Provide the [x, y] coordinate of the cell's center where the given text is located.  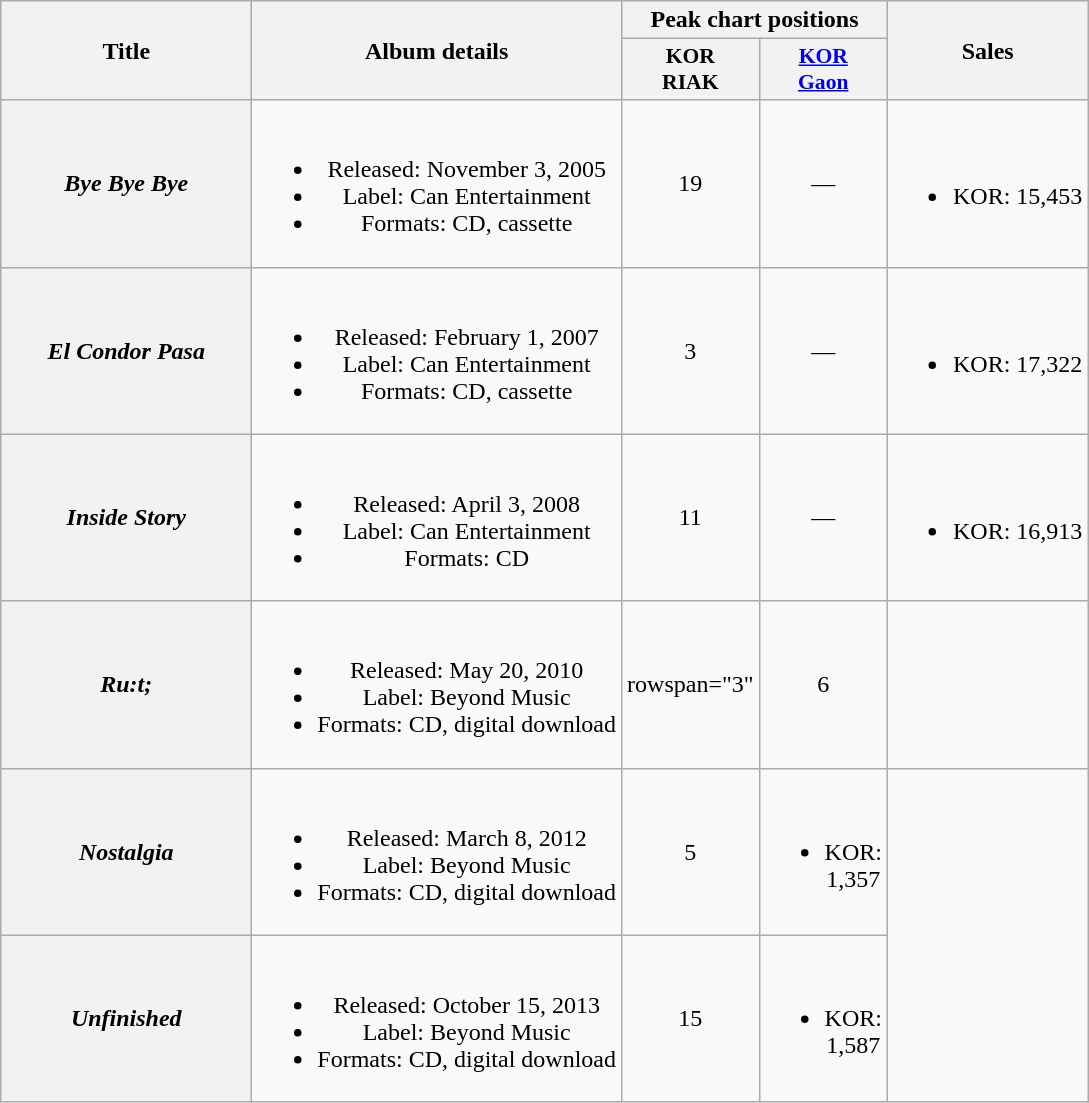
5 [691, 852]
Album details [437, 50]
Released: April 3, 2008Label: Can EntertainmentFormats: CD [437, 518]
Released: October 15, 2013Label: Beyond MusicFormats: CD, digital download [437, 1018]
KOR: 1,357 [823, 852]
Title [126, 50]
Sales [987, 50]
Released: February 1, 2007Label: Can EntertainmentFormats: CD, cassette [437, 350]
Bye Bye Bye [126, 184]
Released: May 20, 2010Label: Beyond MusicFormats: CD, digital download [437, 684]
Ru:t; [126, 684]
KOR: 1,587 [823, 1018]
rowspan="3" [691, 684]
11 [691, 518]
Nostalgia [126, 852]
6 [823, 684]
Released: November 3, 2005Label: Can EntertainmentFormats: CD, cassette [437, 184]
3 [691, 350]
KORGaon [823, 70]
Unfinished [126, 1018]
Inside Story [126, 518]
KORRIAK [691, 70]
KOR: 16,913 [987, 518]
Peak chart positions [755, 20]
19 [691, 184]
KOR: 17,322 [987, 350]
Released: March 8, 2012Label: Beyond MusicFormats: CD, digital download [437, 852]
KOR: 15,453 [987, 184]
El Condor Pasa [126, 350]
15 [691, 1018]
